For the text-containing cell, return its midpoint in (X, Y) coordinate format. 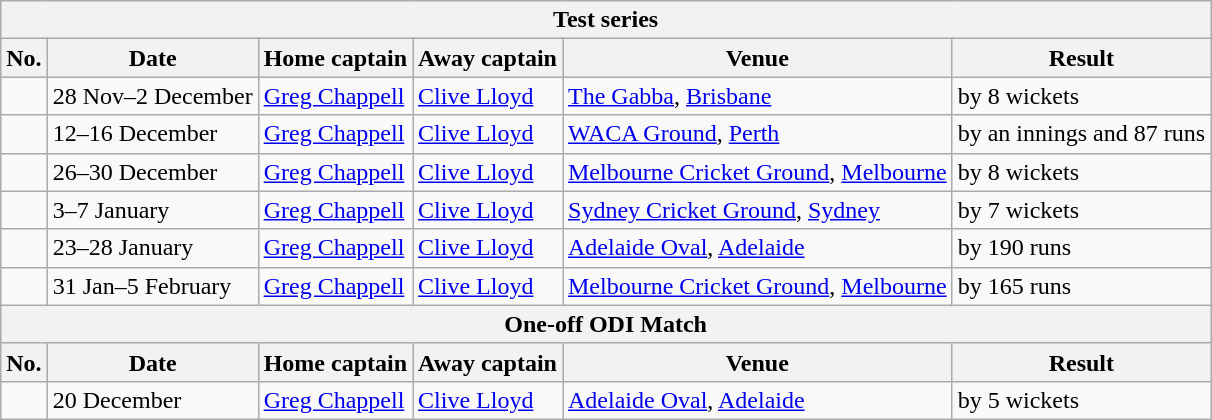
WACA Ground, Perth (757, 134)
Sydney Cricket Ground, Sydney (757, 210)
20 December (152, 400)
The Gabba, Brisbane (757, 96)
23–28 January (152, 248)
by 190 runs (1081, 248)
3–7 January (152, 210)
Test series (606, 20)
by an innings and 87 runs (1081, 134)
by 5 wickets (1081, 400)
by 165 runs (1081, 286)
31 Jan–5 February (152, 286)
by 7 wickets (1081, 210)
26–30 December (152, 172)
12–16 December (152, 134)
One-off ODI Match (606, 324)
28 Nov–2 December (152, 96)
